Determine the (X, Y) coordinate at the center of the cell enclosing the given text.  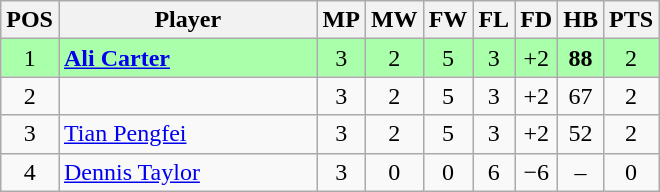
88 (581, 58)
MW (394, 20)
6 (494, 172)
FW (448, 20)
PTS (630, 20)
– (581, 172)
52 (581, 134)
4 (30, 172)
Tian Pengfei (188, 134)
−6 (536, 172)
HB (581, 20)
FL (494, 20)
Player (188, 20)
POS (30, 20)
FD (536, 20)
Dennis Taylor (188, 172)
Ali Carter (188, 58)
MP (341, 20)
1 (30, 58)
67 (581, 96)
